Scan for the cell matching the given text and deliver its (x, y) coordinate at center. 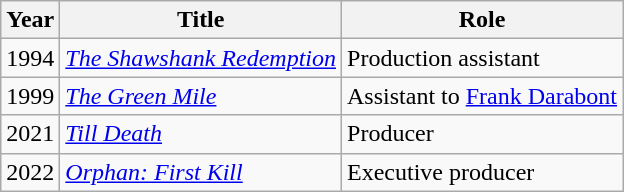
Production assistant (482, 58)
Orphan: First Kill (201, 172)
2021 (30, 134)
Till Death (201, 134)
The Green Mile (201, 96)
1999 (30, 96)
Year (30, 20)
Title (201, 20)
The Shawshank Redemption (201, 58)
Role (482, 20)
2022 (30, 172)
Producer (482, 134)
Assistant to Frank Darabont (482, 96)
1994 (30, 58)
Executive producer (482, 172)
